Output the (X, Y) coordinate of the center of the cell containing the given text.  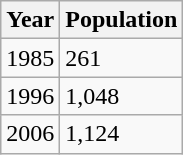
2006 (30, 134)
1,124 (122, 134)
1996 (30, 96)
261 (122, 58)
1,048 (122, 96)
1985 (30, 58)
Year (30, 20)
Population (122, 20)
